Locate the cell with the specified text and output its [x, y] center coordinate. 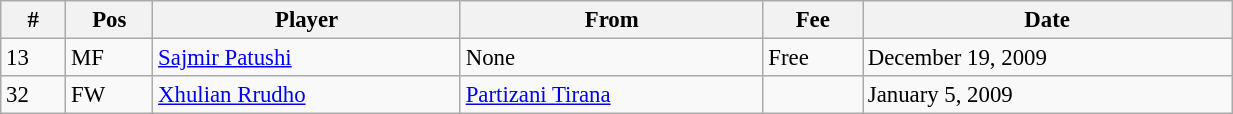
From [612, 20]
32 [34, 95]
Fee [812, 20]
MF [110, 58]
Date [1046, 20]
January 5, 2009 [1046, 95]
# [34, 20]
Xhulian Rrudho [307, 95]
December 19, 2009 [1046, 58]
Pos [110, 20]
Player [307, 20]
13 [34, 58]
Partizani Tirana [612, 95]
Sajmir Patushi [307, 58]
FW [110, 95]
None [612, 58]
Free [812, 58]
